Search for the cell housing the specified text and yield its [x, y] center coordinate. 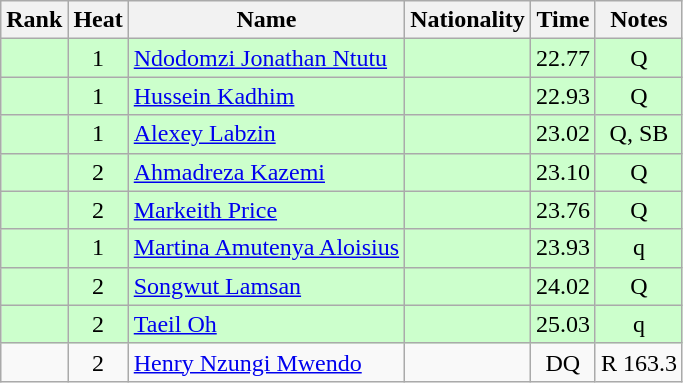
23.10 [562, 172]
Heat [98, 20]
Time [562, 20]
Q, SB [638, 134]
Markeith Price [266, 210]
25.03 [562, 324]
23.76 [562, 210]
Ahmadreza Kazemi [266, 172]
23.93 [562, 248]
22.77 [562, 58]
Songwut Lamsan [266, 286]
Hussein Kadhim [266, 96]
24.02 [562, 286]
Henry Nzungi Mwendo [266, 362]
Alexey Labzin [266, 134]
Nationality [468, 20]
R 163.3 [638, 362]
Rank [34, 20]
Ndodomzi Jonathan Ntutu [266, 58]
DQ [562, 362]
22.93 [562, 96]
23.02 [562, 134]
Martina Amutenya Aloisius [266, 248]
Notes [638, 20]
Taeil Oh [266, 324]
Name [266, 20]
